Return the [x, y] coordinate for the center point of the cell that contains the specified text.  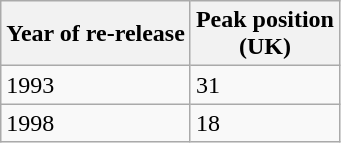
31 [264, 85]
Peak position(UK) [264, 34]
18 [264, 123]
1998 [96, 123]
1993 [96, 85]
Year of re-release [96, 34]
